Scan for the cell matching the given text and deliver its (X, Y) coordinate at center. 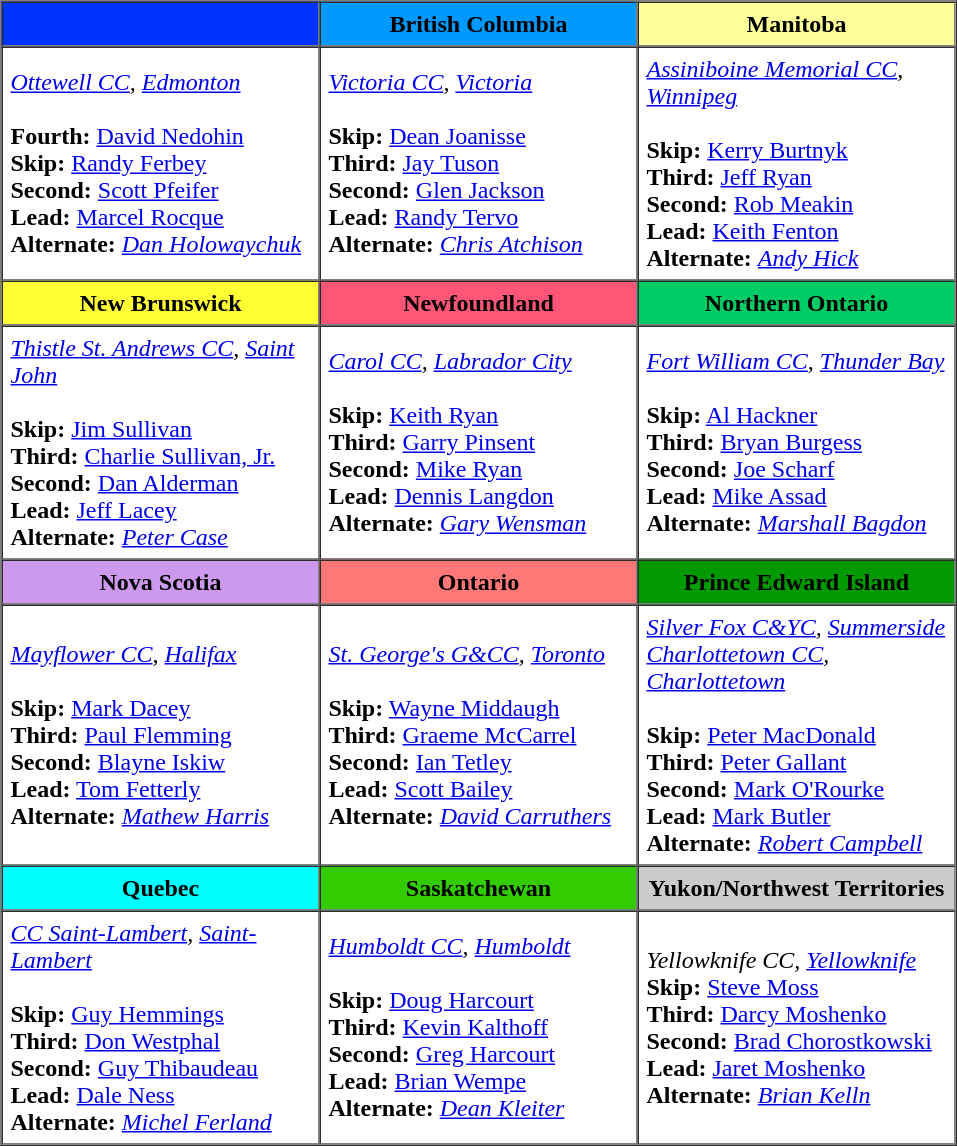
Saskatchewan (479, 888)
Yukon/Northwest Territories (797, 888)
Newfoundland (479, 302)
St. George's G&CC, Toronto Skip: Wayne Middaugh Third: Graeme McCarrel Second: Ian Tetley Lead: Scott Bailey Alternate: David Carruthers (479, 734)
Ontario (479, 582)
Northern Ontario (797, 302)
Humboldt CC, Humboldt Skip: Doug Harcourt Third: Kevin Kalthoff Second: Greg Harcourt Lead: Brian Wempe Alternate: Dean Kleiter (479, 1027)
Prince Edward Island (797, 582)
Ottewell CC, Edmonton Fourth: David Nedohin Skip: Randy Ferbey Second: Scott Pfeifer Lead: Marcel Rocque Alternate: Dan Holowaychuk (161, 163)
British Columbia (479, 24)
Assiniboine Memorial CC, Winnipeg Skip: Kerry Burtnyk Third: Jeff Ryan Second: Rob Meakin Lead: Keith Fenton Alternate: Andy Hick (797, 163)
Thistle St. Andrews CC, Saint John Skip: Jim Sullivan Third: Charlie Sullivan, Jr. Second: Dan Alderman Lead: Jeff Lacey Alternate: Peter Case (161, 443)
Yellowknife CC, YellowknifeSkip: Steve Moss Third: Darcy Moshenko Second: Brad Chorostkowski Lead: Jaret Moshenko Alternate: Brian Kelln (797, 1027)
CC Saint-Lambert, Saint-Lambert Skip: Guy Hemmings Third: Don Westphal Second: Guy Thibaudeau Lead: Dale Ness Alternate: Michel Ferland (161, 1027)
Manitoba (797, 24)
Carol CC, Labrador City Skip: Keith Ryan Third: Garry Pinsent Second: Mike Ryan Lead: Dennis Langdon Alternate: Gary Wensman (479, 443)
Quebec (161, 888)
New Brunswick (161, 302)
Fort William CC, Thunder Bay Skip: Al Hackner Third: Bryan Burgess Second: Joe Scharf Lead: Mike Assad Alternate: Marshall Bagdon (797, 443)
Mayflower CC, Halifax Skip: Mark Dacey Third: Paul Flemming Second: Blayne Iskiw Lead: Tom Fetterly Alternate: Mathew Harris (161, 734)
Victoria CC, Victoria Skip: Dean Joanisse Third: Jay Tuson Second: Glen Jackson Lead: Randy Tervo Alternate: Chris Atchison (479, 163)
Nova Scotia (161, 582)
